Identify which cell holds the provided text, then report its (X, Y) central coordinate. 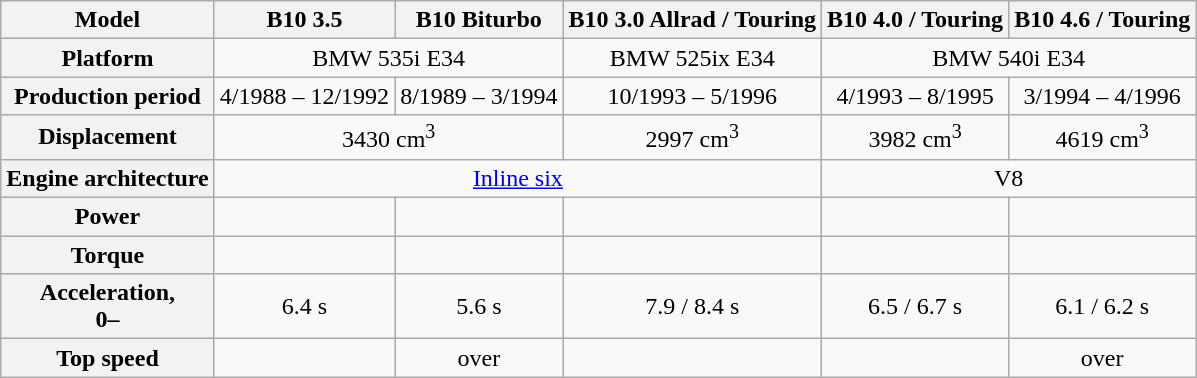
Acceleration,0– (108, 306)
6.1 / 6.2 s (1102, 306)
4/1993 – 8/1995 (916, 96)
B10 Biturbo (479, 20)
6.5 / 6.7 s (916, 306)
Power (108, 217)
6.4 s (304, 306)
Platform (108, 58)
V8 (1009, 178)
8/1989 – 3/1994 (479, 96)
3430 cm3 (388, 138)
BMW 535i E34 (388, 58)
10/1993 – 5/1996 (692, 96)
3/1994 – 4/1996 (1102, 96)
Production period (108, 96)
B10 3.0 Allrad / Touring (692, 20)
Inline six (518, 178)
B10 4.0 / Touring (916, 20)
Engine architecture (108, 178)
B10 4.6 / Touring (1102, 20)
BMW 525ix E34 (692, 58)
5.6 s (479, 306)
B10 3.5 (304, 20)
4/1988 – 12/1992 (304, 96)
Top speed (108, 358)
3982 cm3 (916, 138)
7.9 / 8.4 s (692, 306)
BMW 540i E34 (1009, 58)
2997 cm3 (692, 138)
Model (108, 20)
Torque (108, 255)
4619 cm3 (1102, 138)
Displacement (108, 138)
